Return [X, Y] of the center of cell containing provided text 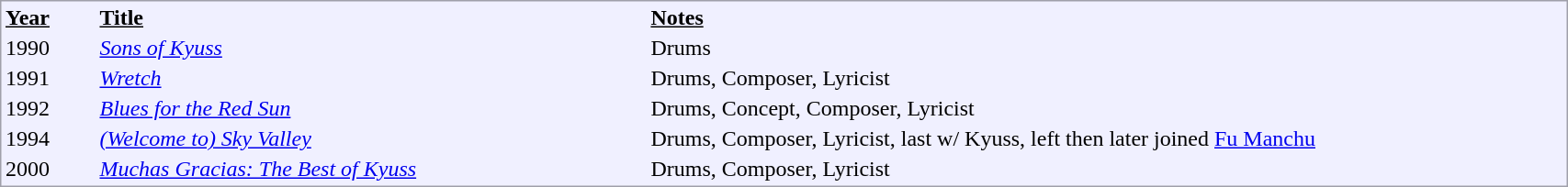
1992 [50, 109]
Drums, Concept, Composer, Lyricist [1106, 109]
1990 [50, 49]
(Welcome to) Sky Valley [373, 138]
Wretch [373, 78]
Drums, Composer, Lyricist, last w/ Kyuss, left then later joined Fu Manchu [1106, 138]
Drums [1106, 49]
2000 [50, 170]
Title [373, 17]
Sons of Kyuss [373, 49]
1991 [50, 78]
Blues for the Red Sun [373, 109]
Muchas Gracias: The Best of Kyuss [373, 170]
Notes [1106, 17]
1994 [50, 138]
Year [50, 17]
